Determine the (X, Y) coordinate at the center of the cell enclosing the given text.  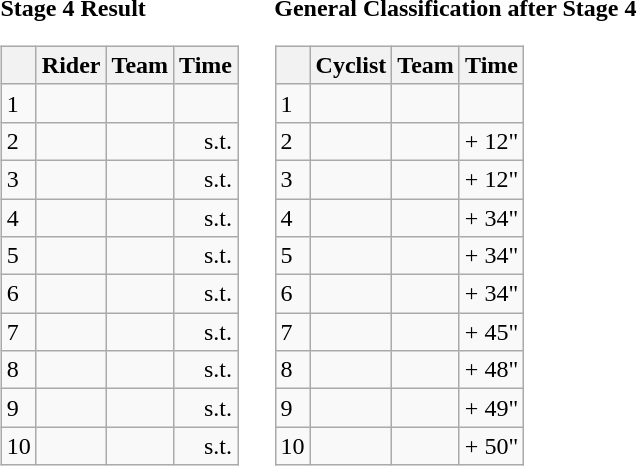
+ 45" (491, 332)
+ 49" (491, 408)
Rider (71, 65)
Cyclist (351, 65)
+ 48" (491, 370)
+ 50" (491, 446)
